Detect which cell encompasses the target text, then output its [x, y] center coordinate. 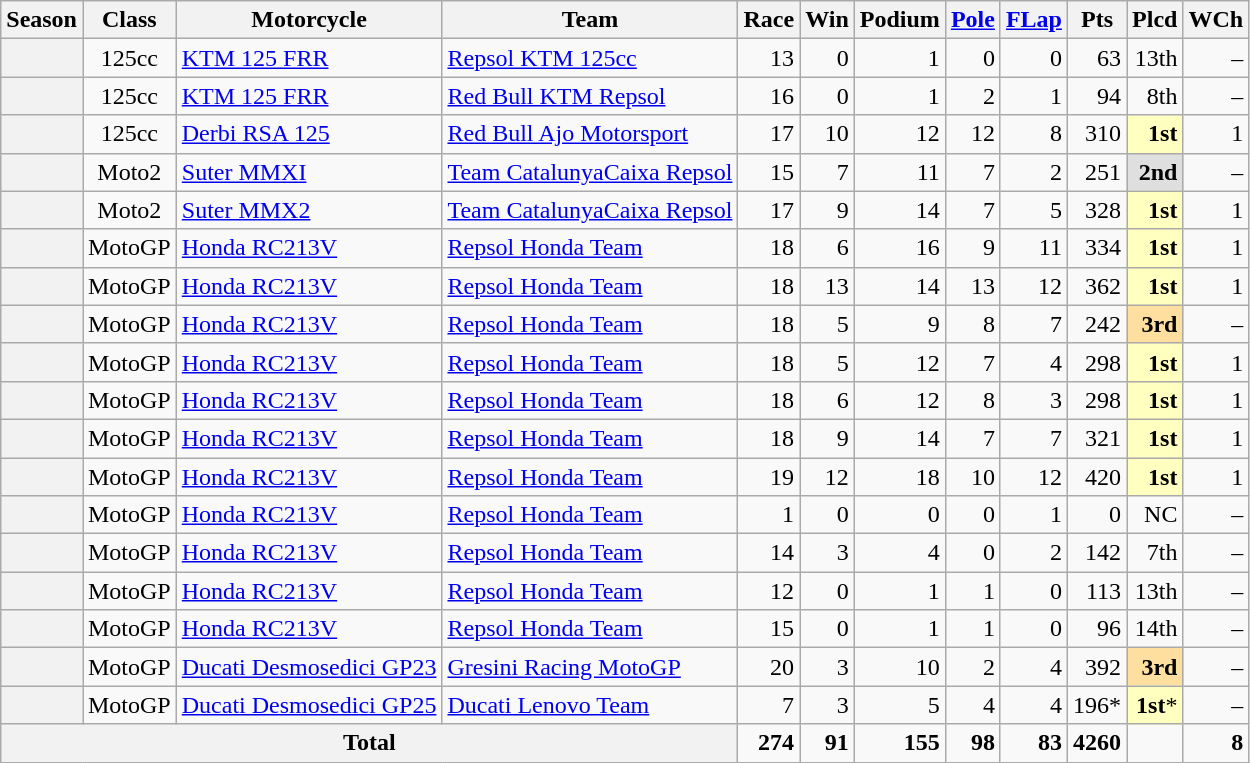
Suter MMX2 [309, 210]
8th [1155, 96]
Class [129, 20]
Red Bull Ajo Motorsport [590, 134]
94 [1096, 96]
7th [1155, 553]
98 [972, 743]
420 [1096, 477]
155 [900, 743]
Plcd [1155, 20]
Ducati Desmosedici GP25 [309, 705]
91 [828, 743]
63 [1096, 58]
Derbi RSA 125 [309, 134]
251 [1096, 172]
392 [1096, 667]
4260 [1096, 743]
Pole [972, 20]
WCh [1216, 20]
FLap [1034, 20]
Motorcycle [309, 20]
Suter MMXI [309, 172]
2nd [1155, 172]
196* [1096, 705]
20 [769, 667]
Pts [1096, 20]
362 [1096, 286]
Season [42, 20]
Race [769, 20]
113 [1096, 591]
321 [1096, 438]
NC [1155, 515]
142 [1096, 553]
Win [828, 20]
Ducati Desmosedici GP23 [309, 667]
Repsol KTM 125cc [590, 58]
83 [1034, 743]
1st* [1155, 705]
Gresini Racing MotoGP [590, 667]
242 [1096, 324]
96 [1096, 629]
Podium [900, 20]
274 [769, 743]
Ducati Lenovo Team [590, 705]
14th [1155, 629]
328 [1096, 210]
334 [1096, 248]
Team [590, 20]
19 [769, 477]
310 [1096, 134]
Red Bull KTM Repsol [590, 96]
Total [370, 743]
